Extract the [x, y] coordinate from the center of the cell holding the provided text.  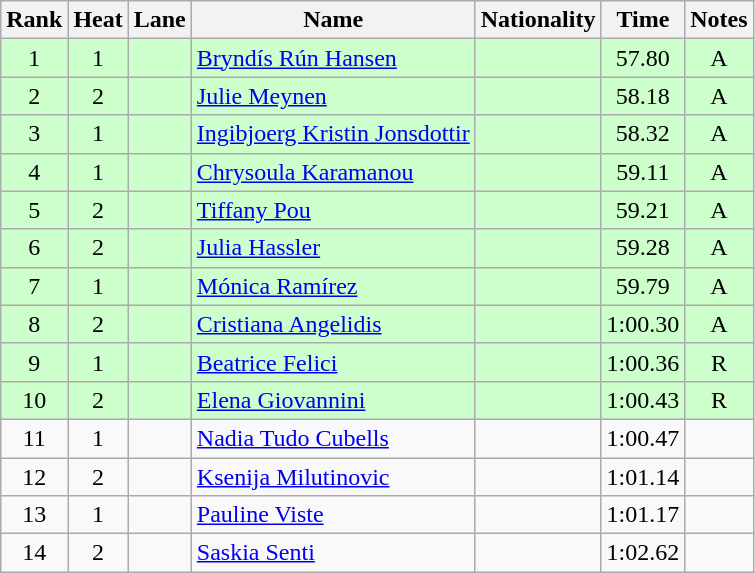
Rank [34, 20]
Julie Meynen [333, 96]
Chrysoula Karamanou [333, 172]
6 [34, 248]
Lane [160, 20]
14 [34, 553]
58.18 [643, 96]
59.79 [643, 286]
58.32 [643, 134]
Nationality [538, 20]
Saskia Senti [333, 553]
Name [333, 20]
59.28 [643, 248]
4 [34, 172]
Elena Giovannini [333, 400]
9 [34, 362]
Notes [719, 20]
1:02.62 [643, 553]
5 [34, 210]
7 [34, 286]
59.21 [643, 210]
8 [34, 324]
1:00.43 [643, 400]
3 [34, 134]
1:00.30 [643, 324]
Nadia Tudo Cubells [333, 438]
Time [643, 20]
10 [34, 400]
Mónica Ramírez [333, 286]
1:00.47 [643, 438]
12 [34, 477]
11 [34, 438]
57.80 [643, 58]
Heat [98, 20]
1:01.17 [643, 515]
13 [34, 515]
Ingibjoerg Kristin Jonsdottir [333, 134]
59.11 [643, 172]
Julia Hassler [333, 248]
Beatrice Felici [333, 362]
Tiffany Pou [333, 210]
Ksenija Milutinovic [333, 477]
1:00.36 [643, 362]
1:01.14 [643, 477]
Cristiana Angelidis [333, 324]
Bryndís Rún Hansen [333, 58]
Pauline Viste [333, 515]
